Extract the [x, y] coordinate from the center of the cell holding the provided text.  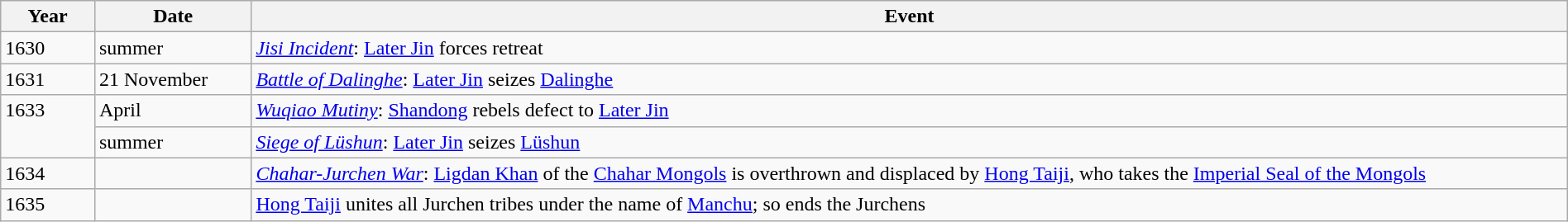
Date [172, 17]
Wuqiao Mutiny: Shandong rebels defect to Later Jin [910, 111]
Event [910, 17]
21 November [172, 79]
Siege of Lüshun: Later Jin seizes Lüshun [910, 142]
1633 [48, 126]
Year [48, 17]
Jisi Incident: Later Jin forces retreat [910, 48]
Battle of Dalinghe: Later Jin seizes Dalinghe [910, 79]
1635 [48, 205]
1630 [48, 48]
1634 [48, 173]
April [172, 111]
Hong Taiji unites all Jurchen tribes under the name of Manchu; so ends the Jurchens [910, 205]
Chahar-Jurchen War: Ligdan Khan of the Chahar Mongols is overthrown and displaced by Hong Taiji, who takes the Imperial Seal of the Mongols [910, 173]
1631 [48, 79]
